Locate the cell with the specified text and output its (X, Y) center coordinate. 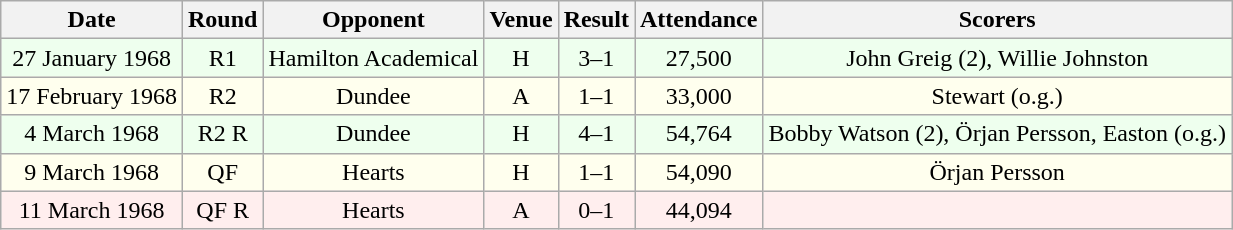
17 February 1968 (92, 96)
54,090 (698, 172)
27,500 (698, 58)
0–1 (596, 210)
Scorers (998, 20)
4–1 (596, 134)
Date (92, 20)
9 March 1968 (92, 172)
Örjan Persson (998, 172)
Opponent (374, 20)
Stewart (o.g.) (998, 96)
Hamilton Academical (374, 58)
11 March 1968 (92, 210)
Attendance (698, 20)
27 January 1968 (92, 58)
QF (222, 172)
33,000 (698, 96)
44,094 (698, 210)
Venue (521, 20)
R2 R (222, 134)
4 March 1968 (92, 134)
Round (222, 20)
54,764 (698, 134)
R1 (222, 58)
QF R (222, 210)
3–1 (596, 58)
John Greig (2), Willie Johnston (998, 58)
Result (596, 20)
R2 (222, 96)
Bobby Watson (2), Örjan Persson, Easton (o.g.) (998, 134)
